Output the [x, y] coordinate of the center of the cell containing the given text.  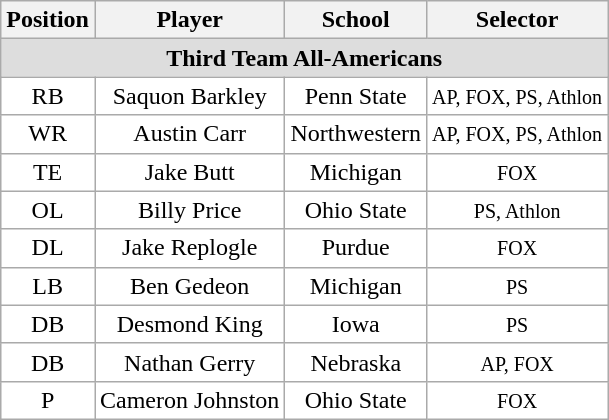
Billy Price [189, 210]
RB [48, 96]
Northwestern [356, 134]
Penn State [356, 96]
OL [48, 210]
Cameron Johnston [189, 400]
DL [48, 248]
School [356, 20]
Nathan Gerry [189, 362]
LB [48, 286]
PS, Athlon [518, 210]
Jake Replogle [189, 248]
Desmond King [189, 324]
Position [48, 20]
Jake Butt [189, 172]
Iowa [356, 324]
Ben Gedeon [189, 286]
Selector [518, 20]
AP, FOX [518, 362]
Purdue [356, 248]
WR [48, 134]
Austin Carr [189, 134]
P [48, 400]
Nebraska [356, 362]
Third Team All-Americans [304, 58]
Saquon Barkley [189, 96]
Player [189, 20]
TE [48, 172]
